Identify which cell holds the provided text, then report its (x, y) central coordinate. 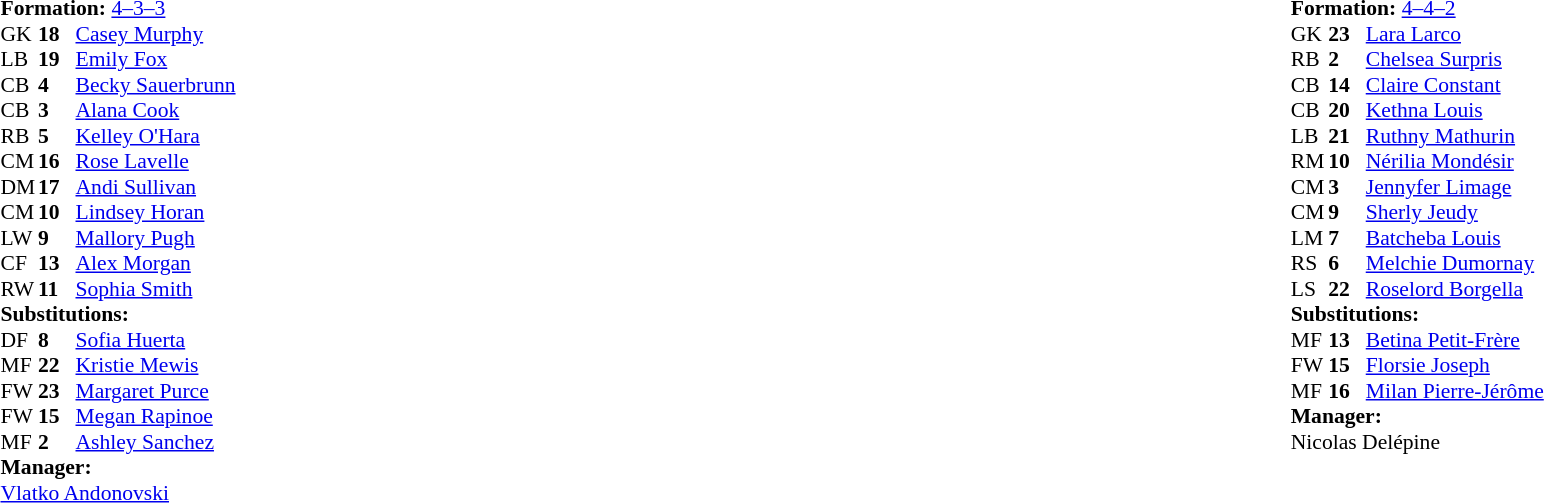
19 (57, 59)
RS (1310, 263)
Milan Pierre-Jérôme (1455, 391)
Betina Petit-Frère (1455, 340)
Ashley Sanchez (156, 442)
Rose Lavelle (156, 161)
17 (57, 187)
Andi Sullivan (156, 187)
Ruthny Mathurin (1455, 136)
Casey Murphy (156, 34)
5 (57, 136)
Megan Rapinoe (156, 417)
Emily Fox (156, 59)
Kethna Louis (1455, 111)
Alex Morgan (156, 263)
Lindsey Horan (156, 213)
8 (57, 340)
Sofia Huerta (156, 340)
Lara Larco (1455, 34)
6 (1347, 263)
Roselord Borgella (1455, 289)
Mallory Pugh (156, 238)
18 (57, 34)
LW (19, 238)
LS (1310, 289)
Florsie Joseph (1455, 365)
Nicolas Delépine (1418, 442)
Kelley O'Hara (156, 136)
Becky Sauerbrunn (156, 85)
CF (19, 263)
RM (1310, 161)
14 (1347, 85)
RW (19, 289)
7 (1347, 238)
Jennyfer Limage (1455, 187)
DM (19, 187)
Sherly Jeudy (1455, 213)
20 (1347, 111)
Batcheba Louis (1455, 238)
LM (1310, 238)
Nérilia Mondésir (1455, 161)
Sophia Smith (156, 289)
Alana Cook (156, 111)
Kristie Mewis (156, 365)
21 (1347, 136)
Claire Constant (1455, 85)
4 (57, 85)
Chelsea Surpris (1455, 59)
11 (57, 289)
Margaret Purce (156, 391)
DF (19, 340)
Melchie Dumornay (1455, 263)
